Detect which cell encompasses the target text, then output its (x, y) center coordinate. 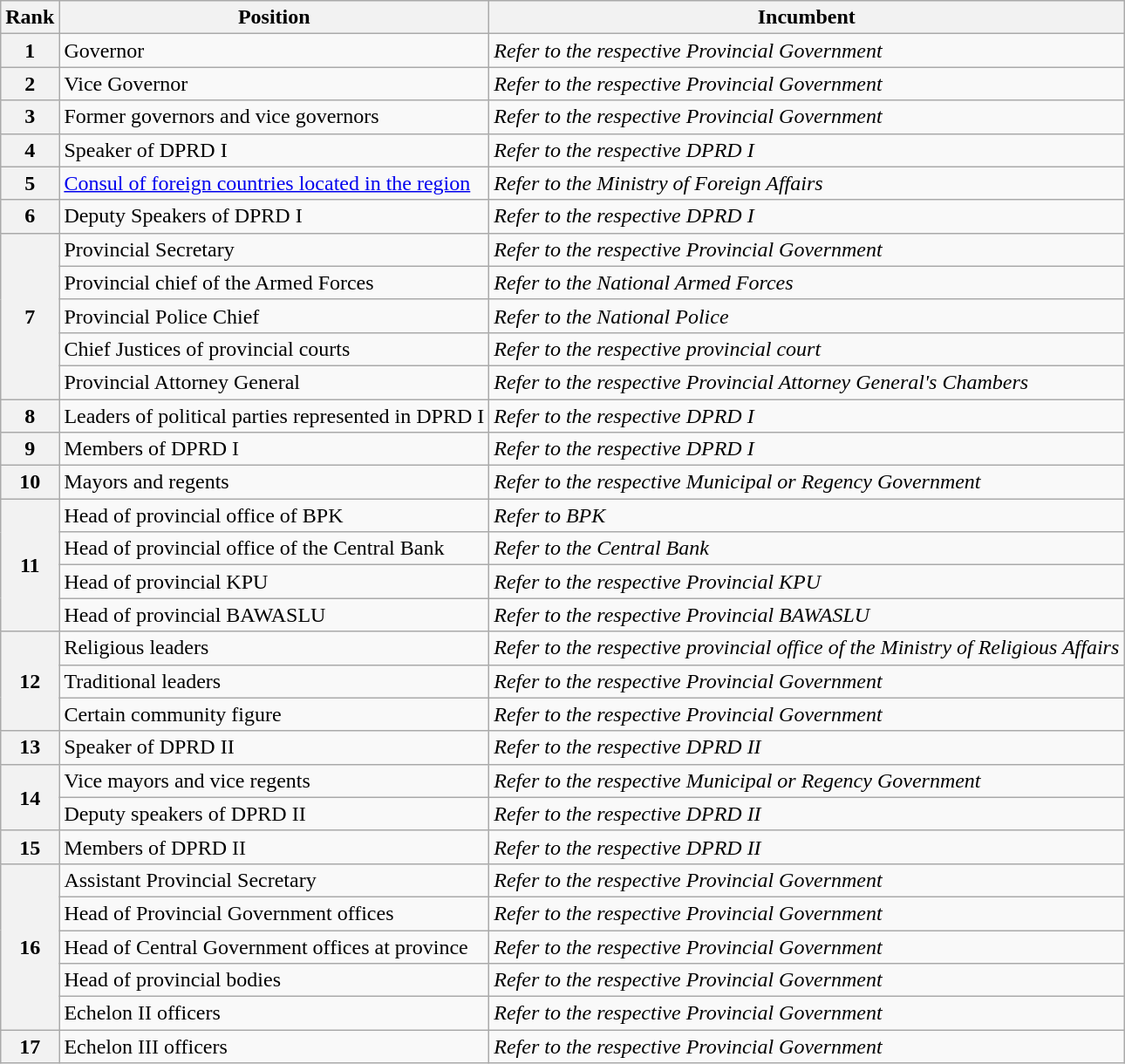
Members of DPRD II (274, 847)
Deputy Speakers of DPRD I (274, 216)
1 (30, 51)
Head of provincial office of the Central Bank (274, 549)
Head of provincial bodies (274, 980)
Consul of foreign countries located in the region (274, 183)
10 (30, 482)
Vice Governor (274, 84)
14 (30, 797)
Head of provincial office of BPK (274, 515)
7 (30, 316)
Refer to BPK (807, 515)
Refer to the National Police (807, 316)
11 (30, 565)
Chief Justices of provincial courts (274, 349)
Head of provincial KPU (274, 582)
6 (30, 216)
Certain community figure (274, 714)
9 (30, 449)
Leaders of political parties represented in DPRD I (274, 416)
Echelon III officers (274, 1047)
Speaker of DPRD II (274, 747)
Refer to the Central Bank (807, 549)
Former governors and vice governors (274, 117)
15 (30, 847)
Speaker of DPRD I (274, 150)
Governor (274, 51)
Position (274, 17)
Refer to the National Armed Forces (807, 283)
Refer to the respective Provincial BAWASLU (807, 615)
Head of provincial BAWASLU (274, 615)
4 (30, 150)
16 (30, 946)
Assistant Provincial Secretary (274, 880)
Refer to the respective provincial office of the Ministry of Religious Affairs (807, 648)
13 (30, 747)
Provincial chief of the Armed Forces (274, 283)
Provincial Attorney General (274, 382)
Vice mayors and vice regents (274, 781)
Deputy speakers of DPRD II (274, 814)
3 (30, 117)
Refer to the respective provincial court (807, 349)
Head of Provincial Government offices (274, 913)
Refer to the respective Provincial KPU (807, 582)
2 (30, 84)
Mayors and regents (274, 482)
Rank (30, 17)
Head of Central Government offices at province (274, 946)
Incumbent (807, 17)
Religious leaders (274, 648)
Echelon II officers (274, 1013)
Provincial Secretary (274, 249)
5 (30, 183)
Members of DPRD I (274, 449)
Refer to the Ministry of Foreign Affairs (807, 183)
Traditional leaders (274, 681)
Provincial Police Chief (274, 316)
Refer to the respective Provincial Attorney General's Chambers (807, 382)
12 (30, 681)
17 (30, 1047)
8 (30, 416)
